Extract the [X, Y] coordinate from the center of the cell holding the provided text.  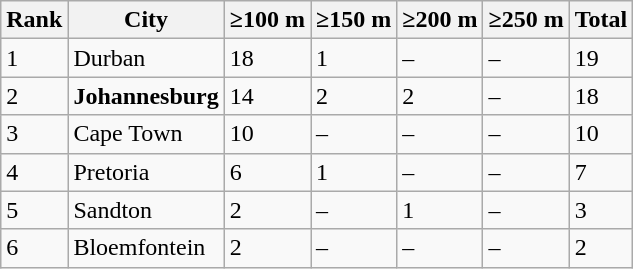
≥250 m [526, 20]
Total [601, 20]
≥200 m [440, 20]
7 [601, 172]
5 [34, 210]
Pretoria [146, 172]
Cape Town [146, 134]
19 [601, 58]
Johannesburg [146, 96]
≥150 m [354, 20]
Durban [146, 58]
14 [267, 96]
Sandton [146, 210]
Bloemfontein [146, 248]
4 [34, 172]
City [146, 20]
Rank [34, 20]
≥100 m [267, 20]
